Identify which cell holds the provided text, then report its (x, y) central coordinate. 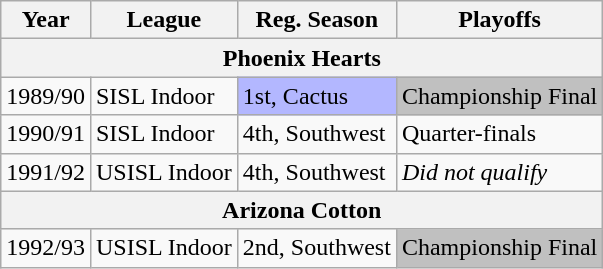
Arizona Cotton (302, 210)
1991/92 (46, 172)
Year (46, 20)
Did not qualify (499, 172)
League (164, 20)
Quarter-finals (499, 134)
Phoenix Hearts (302, 58)
Reg. Season (316, 20)
1992/93 (46, 248)
1st, Cactus (316, 96)
Playoffs (499, 20)
2nd, Southwest (316, 248)
1990/91 (46, 134)
1989/90 (46, 96)
